Pinpoint the cell where the given text exists, returning its (X, Y) midpoint coordinate. 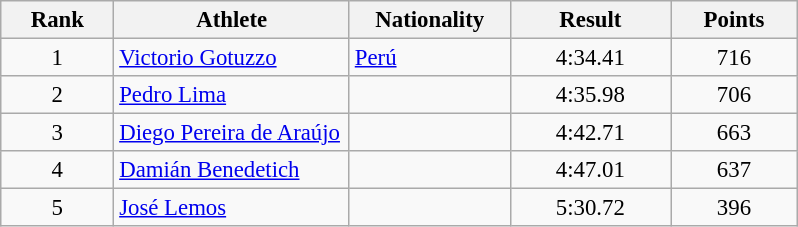
Points (734, 20)
663 (734, 133)
4 (58, 170)
4:42.71 (590, 133)
4:35.98 (590, 95)
396 (734, 208)
Nationality (430, 20)
Rank (58, 20)
Perú (430, 58)
Damián Benedetich (232, 170)
Result (590, 20)
Athlete (232, 20)
5 (58, 208)
2 (58, 95)
637 (734, 170)
1 (58, 58)
José Lemos (232, 208)
4:47.01 (590, 170)
706 (734, 95)
3 (58, 133)
5:30.72 (590, 208)
Victorio Gotuzzo (232, 58)
4:34.41 (590, 58)
Diego Pereira de Araújo (232, 133)
Pedro Lima (232, 95)
716 (734, 58)
